Return the (X, Y) coordinate for the center point of the cell that contains the specified text.  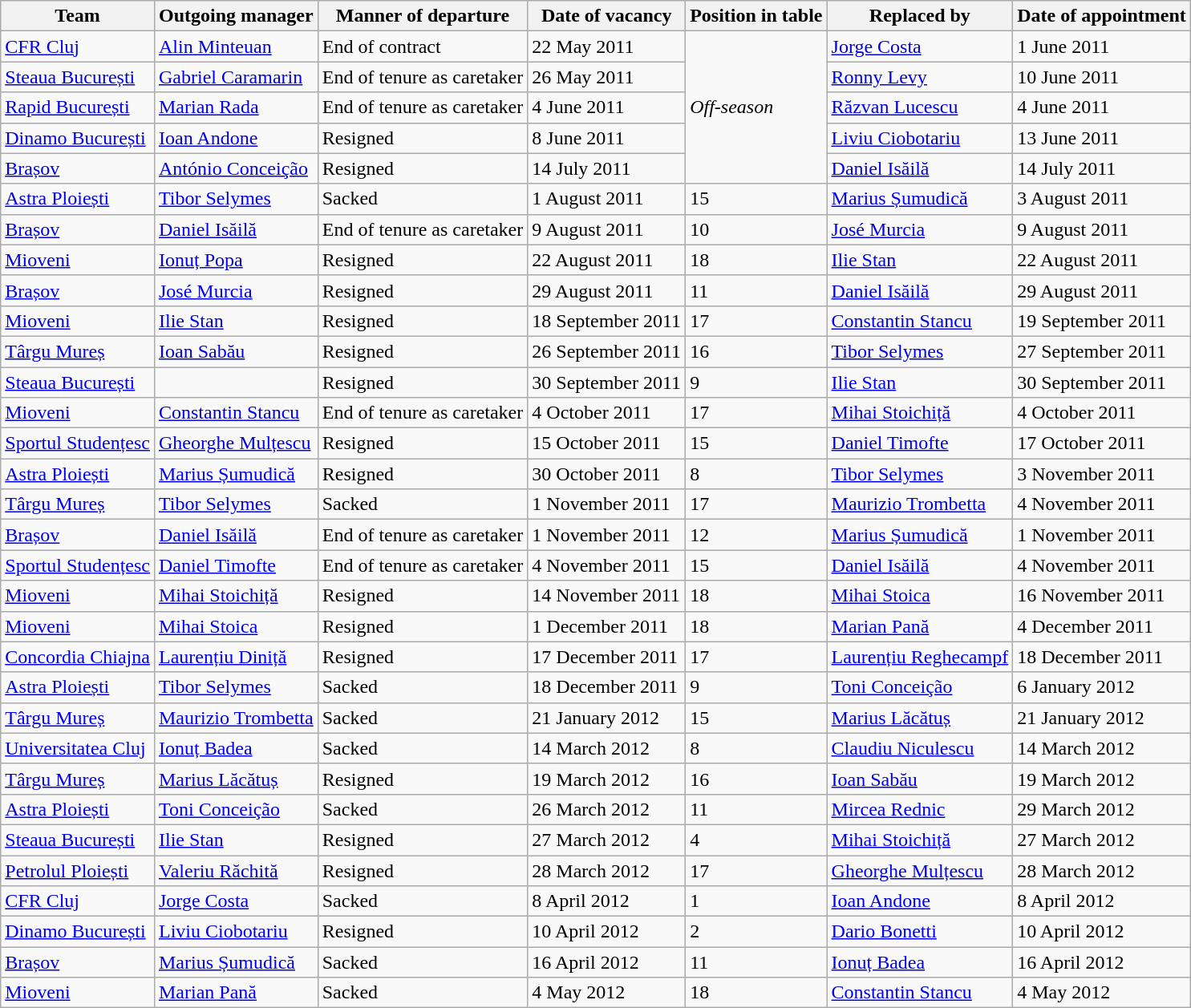
1 August 2011 (606, 199)
15 October 2011 (606, 443)
Claudiu Niculescu (920, 748)
Outgoing manager (236, 16)
3 August 2011 (1102, 199)
17 December 2011 (606, 657)
Rapid București (78, 107)
Team (78, 16)
Valeriu Răchită (236, 870)
End of contract (423, 47)
26 May 2011 (606, 77)
16 November 2011 (1102, 596)
14 November 2011 (606, 596)
Universitatea Cluj (78, 748)
26 September 2011 (606, 351)
Laurențiu Diniță (236, 657)
Manner of departure (423, 16)
1 (756, 901)
Gabriel Caramarin (236, 77)
Răzvan Lucescu (920, 107)
4 (756, 840)
10 June 2011 (1102, 77)
Date of appointment (1102, 16)
27 September 2011 (1102, 351)
Alin Minteuan (236, 47)
Ionuț Popa (236, 260)
29 March 2012 (1102, 809)
30 October 2011 (606, 474)
Date of vacancy (606, 16)
Ronny Levy (920, 77)
Petrolul Ploiești (78, 870)
19 September 2011 (1102, 321)
Marian Rada (236, 107)
3 November 2011 (1102, 474)
26 March 2012 (606, 809)
17 October 2011 (1102, 443)
1 December 2011 (606, 626)
10 (756, 229)
Off-season (756, 107)
2 (756, 932)
Laurențiu Reghecampf (920, 657)
6 January 2012 (1102, 687)
Replaced by (920, 16)
8 June 2011 (606, 138)
13 June 2011 (1102, 138)
Position in table (756, 16)
12 (756, 535)
Dario Bonetti (920, 932)
1 June 2011 (1102, 47)
Mircea Rednic (920, 809)
18 September 2011 (606, 321)
22 May 2011 (606, 47)
4 December 2011 (1102, 626)
Concordia Chiajna (78, 657)
António Conceição (236, 168)
